Determine the (X, Y) coordinate at the center of the cell enclosing the given text.  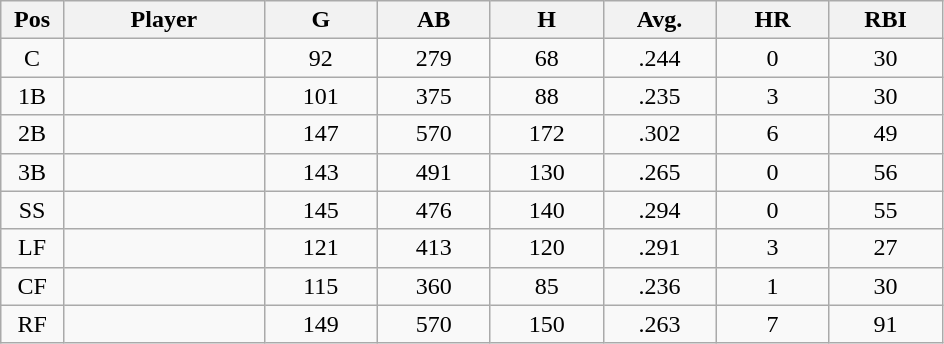
55 (886, 210)
Player (164, 20)
RBI (886, 20)
172 (546, 134)
115 (320, 286)
7 (772, 324)
476 (434, 210)
Pos (32, 20)
360 (434, 286)
491 (434, 172)
1B (32, 96)
150 (546, 324)
85 (546, 286)
101 (320, 96)
120 (546, 248)
H (546, 20)
CF (32, 286)
149 (320, 324)
1 (772, 286)
.265 (660, 172)
LF (32, 248)
413 (434, 248)
6 (772, 134)
375 (434, 96)
2B (32, 134)
AB (434, 20)
HR (772, 20)
92 (320, 58)
91 (886, 324)
.263 (660, 324)
.235 (660, 96)
RF (32, 324)
68 (546, 58)
130 (546, 172)
SS (32, 210)
147 (320, 134)
145 (320, 210)
G (320, 20)
.291 (660, 248)
.294 (660, 210)
88 (546, 96)
.236 (660, 286)
279 (434, 58)
3B (32, 172)
140 (546, 210)
56 (886, 172)
27 (886, 248)
.244 (660, 58)
C (32, 58)
49 (886, 134)
Avg. (660, 20)
143 (320, 172)
.302 (660, 134)
121 (320, 248)
